Capture the cell that displays the provided text and extract its [X, Y] central coordinate. 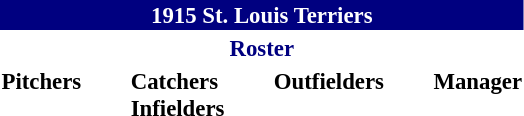
1915 St. Louis Terriers [262, 15]
Roster [262, 48]
